Determine the (X, Y) coordinate at the center of the cell enclosing the given text.  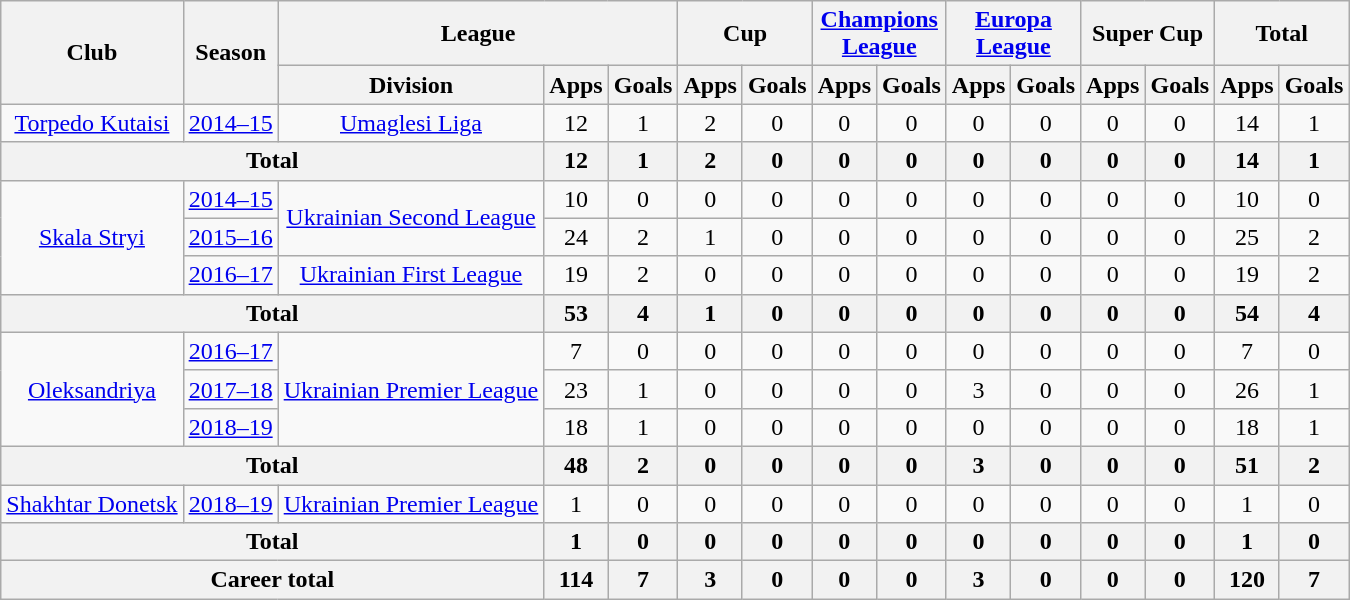
Career total (272, 580)
EuropaLeague (1013, 34)
2015–16 (230, 237)
24 (576, 237)
54 (1247, 313)
26 (1247, 389)
Umaglesi Liga (411, 123)
Torpedo Kutaisi (92, 123)
Division (411, 85)
Oleksandriya (92, 389)
23 (576, 389)
Season (230, 52)
2017–18 (230, 389)
Club (92, 52)
51 (1247, 465)
48 (576, 465)
114 (576, 580)
25 (1247, 237)
Ukrainian First League (411, 275)
120 (1247, 580)
League (478, 34)
Cup (745, 34)
Shakhtar Donetsk (92, 503)
Ukrainian Second League (411, 218)
ChampionsLeague (879, 34)
53 (576, 313)
Super Cup (1148, 34)
Skala Stryi (92, 237)
